Locate the cell with the specified text and output its [X, Y] center coordinate. 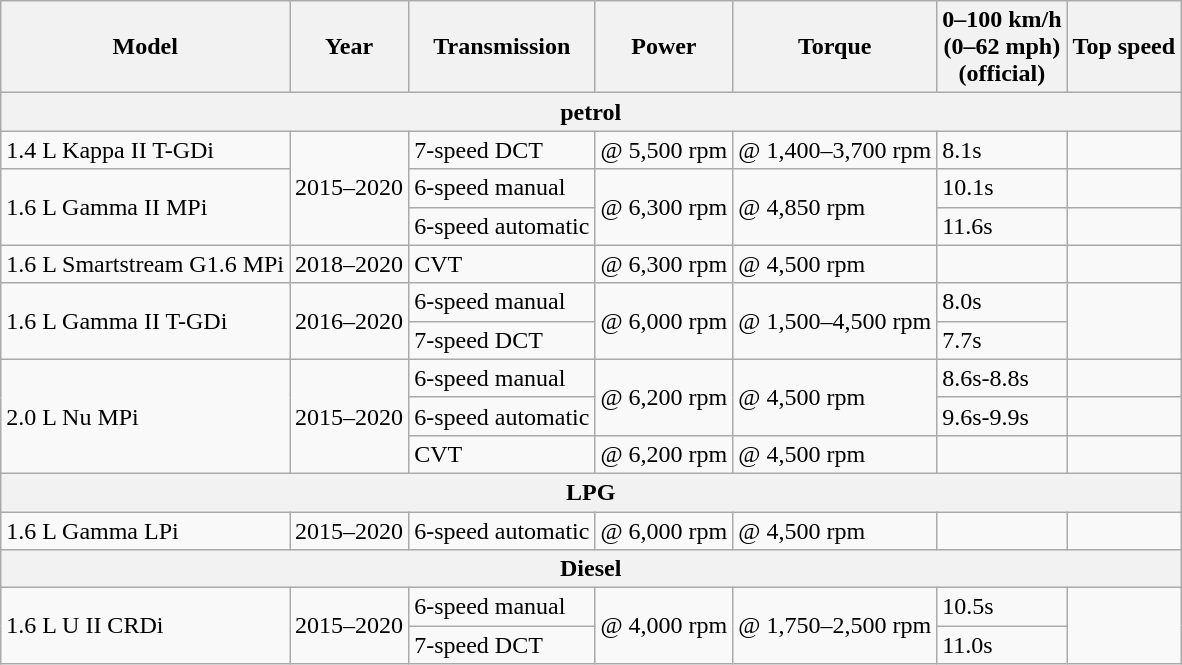
@ 4,850 rpm [835, 207]
@ 1,400–3,700 rpm [835, 150]
11.6s [1002, 226]
10.5s [1002, 607]
Diesel [591, 569]
8.1s [1002, 150]
Top speed [1124, 47]
Transmission [502, 47]
1.4 L Kappa II T-GDi [146, 150]
Power [664, 47]
LPG [591, 492]
8.0s [1002, 302]
2.0 L Nu MPi [146, 416]
Torque [835, 47]
@ 5,500 rpm [664, 150]
petrol [591, 112]
1.6 L Gamma II MPi [146, 207]
Model [146, 47]
1.6 L U II CRDi [146, 626]
2018–2020 [350, 264]
9.6s-9.9s [1002, 416]
1.6 L Gamma II T-GDi [146, 321]
10.1s [1002, 188]
@ 1,500–4,500 rpm [835, 321]
7.7s [1002, 340]
1.6 L Smartstream G1.6 MPi [146, 264]
8.6s-8.8s [1002, 378]
@ 4,000 rpm [664, 626]
Year [350, 47]
1.6 L Gamma LPi [146, 531]
0–100 km/h(0–62 mph)(official) [1002, 47]
2016–2020 [350, 321]
11.0s [1002, 645]
@ 1,750–2,500 rpm [835, 626]
